Scan for the cell matching the given text and deliver its (X, Y) coordinate at center. 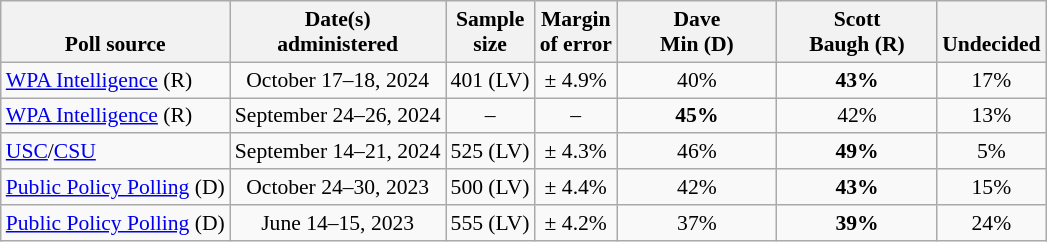
13% (991, 116)
USC/CSU (116, 152)
555 (LV) (490, 223)
49% (857, 152)
39% (857, 223)
± 4.2% (576, 223)
17% (991, 80)
Undecided (991, 32)
500 (LV) (490, 187)
June 14–15, 2023 (338, 223)
October 24–30, 2023 (338, 187)
45% (697, 116)
15% (991, 187)
ScottBaugh (R) (857, 32)
± 4.4% (576, 187)
40% (697, 80)
± 4.9% (576, 80)
5% (991, 152)
37% (697, 223)
September 24–26, 2024 (338, 116)
46% (697, 152)
24% (991, 223)
Poll source (116, 32)
October 17–18, 2024 (338, 80)
Date(s)administered (338, 32)
401 (LV) (490, 80)
DaveMin (D) (697, 32)
525 (LV) (490, 152)
Samplesize (490, 32)
± 4.3% (576, 152)
Marginof error (576, 32)
September 14–21, 2024 (338, 152)
